Pinpoint the cell where the given text exists, returning its [X, Y] midpoint coordinate. 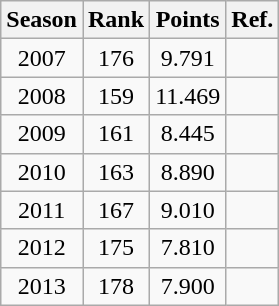
8.890 [188, 172]
167 [116, 210]
2008 [42, 96]
159 [116, 96]
8.445 [188, 134]
Season [42, 20]
163 [116, 172]
2012 [42, 248]
7.810 [188, 248]
2010 [42, 172]
Points [188, 20]
161 [116, 134]
9.791 [188, 58]
7.900 [188, 286]
Rank [116, 20]
178 [116, 286]
2013 [42, 286]
11.469 [188, 96]
9.010 [188, 210]
2007 [42, 58]
2009 [42, 134]
176 [116, 58]
175 [116, 248]
Ref. [252, 20]
2011 [42, 210]
